Extract the [X, Y] coordinate from the center of the cell holding the provided text.  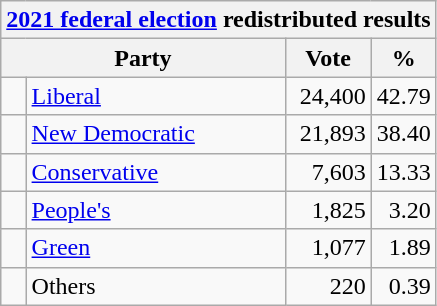
Conservative [156, 172]
Others [156, 286]
7,603 [328, 172]
Green [156, 248]
People's [156, 210]
2021 federal election redistributed results [218, 20]
1.89 [404, 248]
21,893 [328, 134]
New Democratic [156, 134]
13.33 [404, 172]
24,400 [328, 96]
220 [328, 286]
Liberal [156, 96]
38.40 [404, 134]
0.39 [404, 286]
% [404, 58]
1,077 [328, 248]
Party [143, 58]
1,825 [328, 210]
3.20 [404, 210]
42.79 [404, 96]
Vote [328, 58]
